Provide the (X, Y) coordinate of the cell's center where the given text is located.  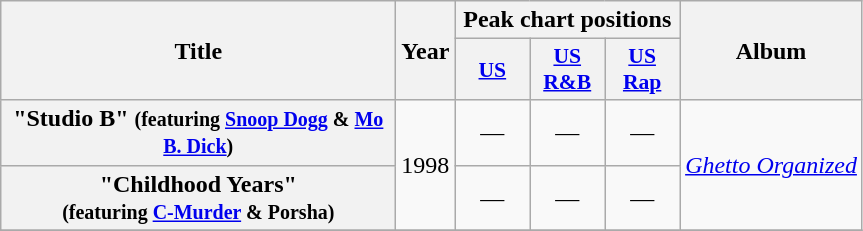
US (492, 70)
Year (426, 50)
Title (198, 50)
USR&B (568, 70)
"Studio B" (featuring Snoop Dogg & Mo B. Dick) (198, 132)
"Childhood Years"(featuring C-Murder & Porsha) (198, 198)
Album (772, 50)
USRap (642, 70)
Ghetto Organized (772, 165)
Peak chart positions (568, 20)
1998 (426, 165)
